Locate the cell with the specified text and output its [x, y] center coordinate. 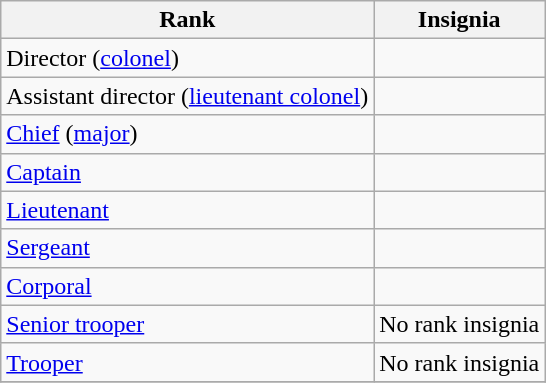
Senior trooper [188, 324]
Trooper [188, 362]
Rank [188, 20]
Assistant director (lieutenant colonel) [188, 96]
Captain [188, 172]
Chief (major) [188, 134]
Insignia [460, 20]
Corporal [188, 286]
Director (colonel) [188, 58]
Lieutenant [188, 210]
Sergeant [188, 248]
